Pinpoint the cell where the given text exists, returning its [x, y] midpoint coordinate. 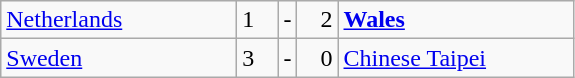
Wales [456, 20]
0 [318, 58]
1 [258, 20]
3 [258, 58]
Netherlands [119, 20]
Chinese Taipei [456, 58]
Sweden [119, 58]
2 [318, 20]
